From the cell containing the given text, extract its center point as (X, Y) coordinate. 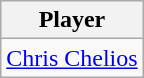
Player (72, 20)
Chris Chelios (72, 58)
